Search for the cell housing the specified text and yield its [x, y] center coordinate. 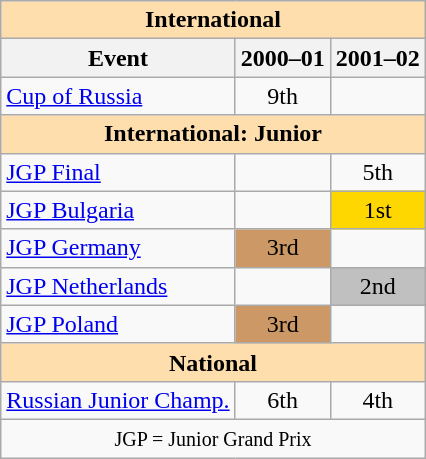
2nd [378, 286]
1st [378, 210]
Event [118, 58]
5th [378, 172]
National [214, 362]
International [214, 20]
2001–02 [378, 58]
Cup of Russia [118, 96]
4th [378, 400]
Russian Junior Champ. [118, 400]
JGP = Junior Grand Prix [214, 438]
2000–01 [282, 58]
JGP Poland [118, 324]
JGP Bulgaria [118, 210]
JGP Germany [118, 248]
9th [282, 96]
JGP Final [118, 172]
International: Junior [214, 134]
JGP Netherlands [118, 286]
6th [282, 400]
